Scan for the cell matching the given text and deliver its (X, Y) coordinate at center. 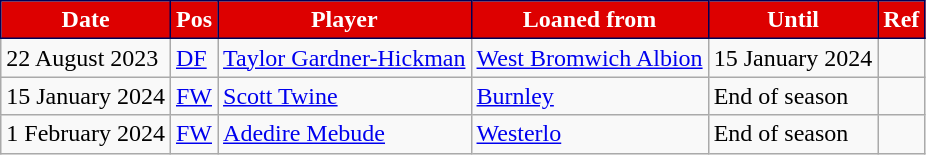
Pos (194, 20)
West Bromwich Albion (590, 58)
Scott Twine (344, 96)
DF (194, 58)
22 August 2023 (86, 58)
Loaned from (590, 20)
1 February 2024 (86, 134)
Burnley (590, 96)
Player (344, 20)
Westerlo (590, 134)
Until (793, 20)
Adedire Mebude (344, 134)
Ref (902, 20)
Taylor Gardner-Hickman (344, 58)
Date (86, 20)
